Pinpoint the cell where the given text exists, returning its [X, Y] midpoint coordinate. 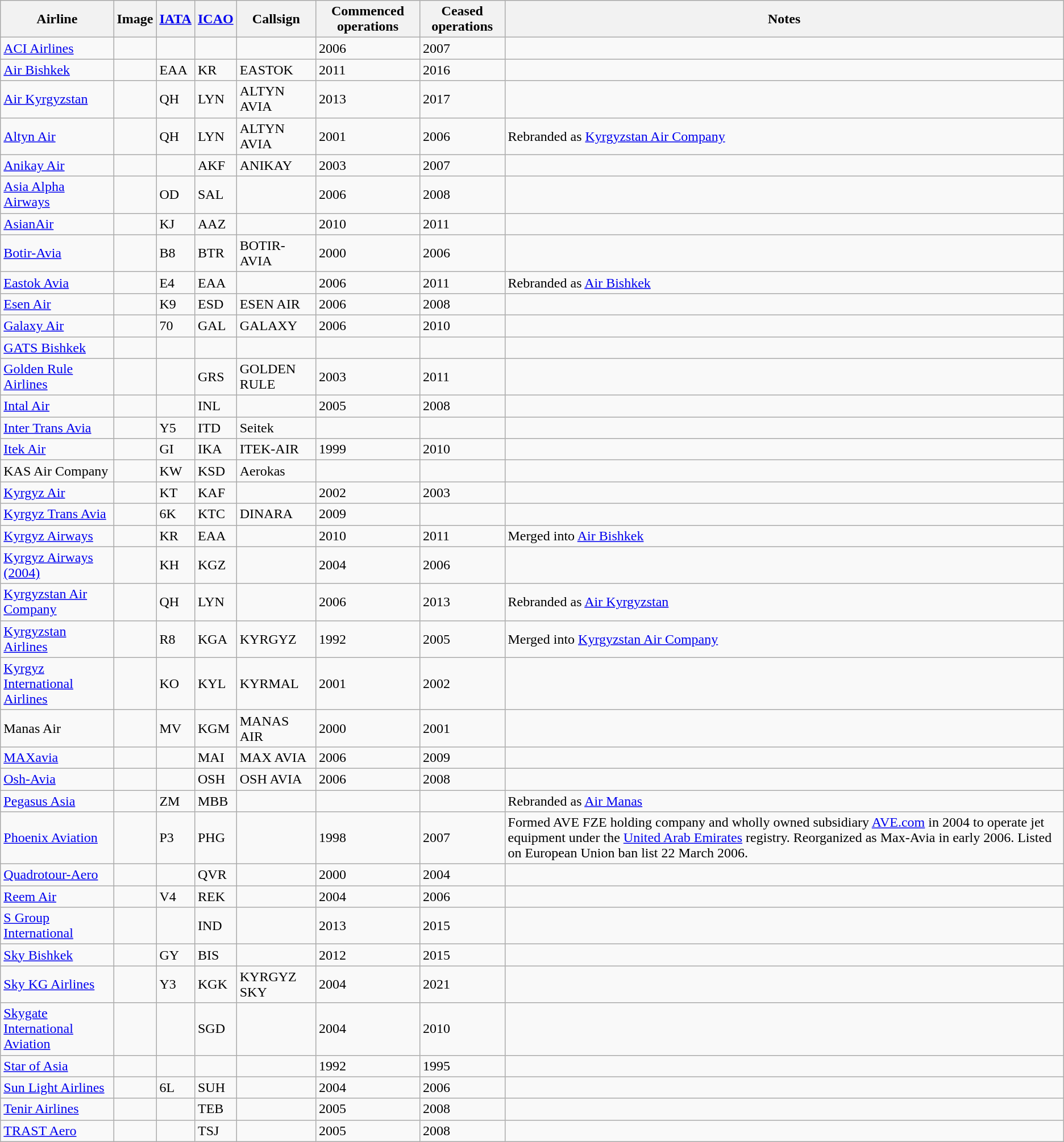
Kyrgyz Trans Avia [57, 514]
GATS Bishkek [57, 347]
OD [176, 194]
INL [215, 406]
Skygate International Aviation [57, 1029]
Notes [784, 19]
ESEN AIR [276, 304]
70 [176, 326]
Star of Asia [57, 1066]
GY [176, 955]
TEB [215, 1109]
ZM [176, 801]
Asia Alpha Airways [57, 194]
2017 [462, 99]
2016 [462, 70]
KGA [215, 639]
BTR [215, 253]
Merged into Kyrgyzstan Air Company [784, 639]
Galaxy Air [57, 326]
KTC [215, 514]
1999 [368, 449]
ITD [215, 428]
TRAST Aero [57, 1131]
OSH AVIA [276, 779]
ICAO [215, 19]
KW [176, 471]
KO [176, 683]
Eastok Avia [57, 282]
Kyrgyz Air [57, 493]
TSJ [215, 1131]
Aerokas [276, 471]
Airline [57, 19]
Y3 [176, 984]
IND [215, 926]
Altyn Air [57, 136]
Pegasus Asia [57, 801]
KSD [215, 471]
Rebranded as Air Bishkek [784, 282]
Osh-Avia [57, 779]
Sky KG Airlines [57, 984]
Callsign [276, 19]
Rebranded as Air Kyrgyzstan [784, 602]
AAZ [215, 224]
K9 [176, 304]
BIS [215, 955]
BOTIR-AVIA [276, 253]
2012 [368, 955]
KH [176, 565]
Esen Air [57, 304]
KYRMAL [276, 683]
AsianAir [57, 224]
SGD [215, 1029]
S Group International [57, 926]
SAL [215, 194]
EASTOK [276, 70]
KGK [215, 984]
KAS Air Company [57, 471]
Intal Air [57, 406]
IKA [215, 449]
Anikay Air [57, 165]
Sun Light Airlines [57, 1087]
MAX AVIA [276, 757]
Botir-Avia [57, 253]
DINARA [276, 514]
V4 [176, 897]
REK [215, 897]
Rebranded as Kyrgyzstan Air Company [784, 136]
MAXavia [57, 757]
SUH [215, 1087]
Kyrgyz International Airlines [57, 683]
1998 [368, 838]
AKF [215, 165]
Inter Trans Avia [57, 428]
ITEK-AIR [276, 449]
KT [176, 493]
Merged into Air Bishkek [784, 536]
KYL [215, 683]
P3 [176, 838]
Air Bishkek [57, 70]
Phoenix Aviation [57, 838]
KAF [215, 493]
MV [176, 728]
KJ [176, 224]
Itek Air [57, 449]
2021 [462, 984]
B8 [176, 253]
Image [135, 19]
R8 [176, 639]
GOLDEN RULE [276, 377]
GALAXY [276, 326]
ANIKAY [276, 165]
Commenced operations [368, 19]
1995 [462, 1066]
MANAS AIR [276, 728]
Air Kyrgyzstan [57, 99]
Ceased operations [462, 19]
Reem Air [57, 897]
Tenir Airlines [57, 1109]
Golden Rule Airlines [57, 377]
Seitek [276, 428]
KGZ [215, 565]
Manas Air [57, 728]
Y5 [176, 428]
Kyrgyzstan Airlines [57, 639]
ESD [215, 304]
GRS [215, 377]
Quadrotour-Aero [57, 875]
IATA [176, 19]
E4 [176, 282]
Sky Bishkek [57, 955]
Rebranded as Air Manas [784, 801]
QVR [215, 875]
GI [176, 449]
6L [176, 1087]
PHG [215, 838]
Kyrgyzstan Air Company [57, 602]
KYRGYZ [276, 639]
MBB [215, 801]
Kyrgyz Airways [57, 536]
6K [176, 514]
GAL [215, 326]
Kyrgyz Airways (2004) [57, 565]
KYRGYZ SKY [276, 984]
ACI Airlines [57, 48]
KGM [215, 728]
MAI [215, 757]
OSH [215, 779]
